Extract the [X, Y] coordinate from the center of the cell holding the provided text.  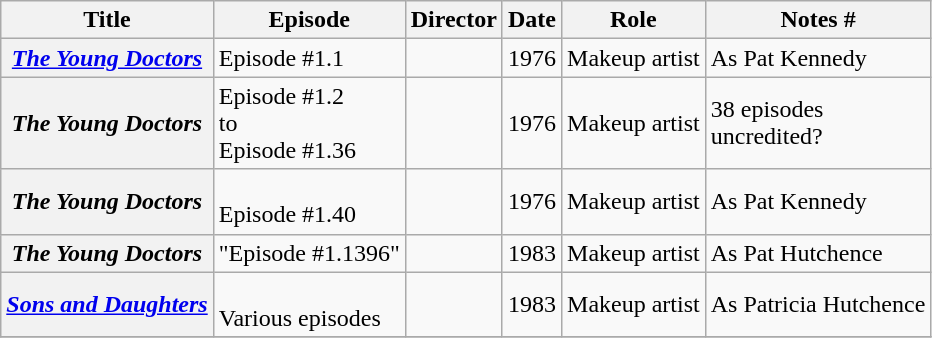
Episode [309, 20]
Episode #1.1 [309, 58]
Notes # [818, 20]
Role [634, 20]
"Episode #1.1396" [309, 253]
Director [454, 20]
Date [532, 20]
As Pat Hutchence [818, 253]
Episode #1.2toEpisode #1.36 [309, 123]
Title [107, 20]
Sons and Daughters [107, 304]
Episode #1.40 [309, 202]
38 episodesuncredited? [818, 123]
Various episodes [309, 304]
As Patricia Hutchence [818, 304]
